Detect which cell encompasses the target text, then output its (x, y) center coordinate. 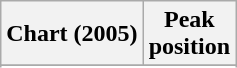
Chart (2005) (72, 34)
Peakposition (189, 34)
